Determine the [X, Y] coordinate at the center of the cell enclosing the given text.  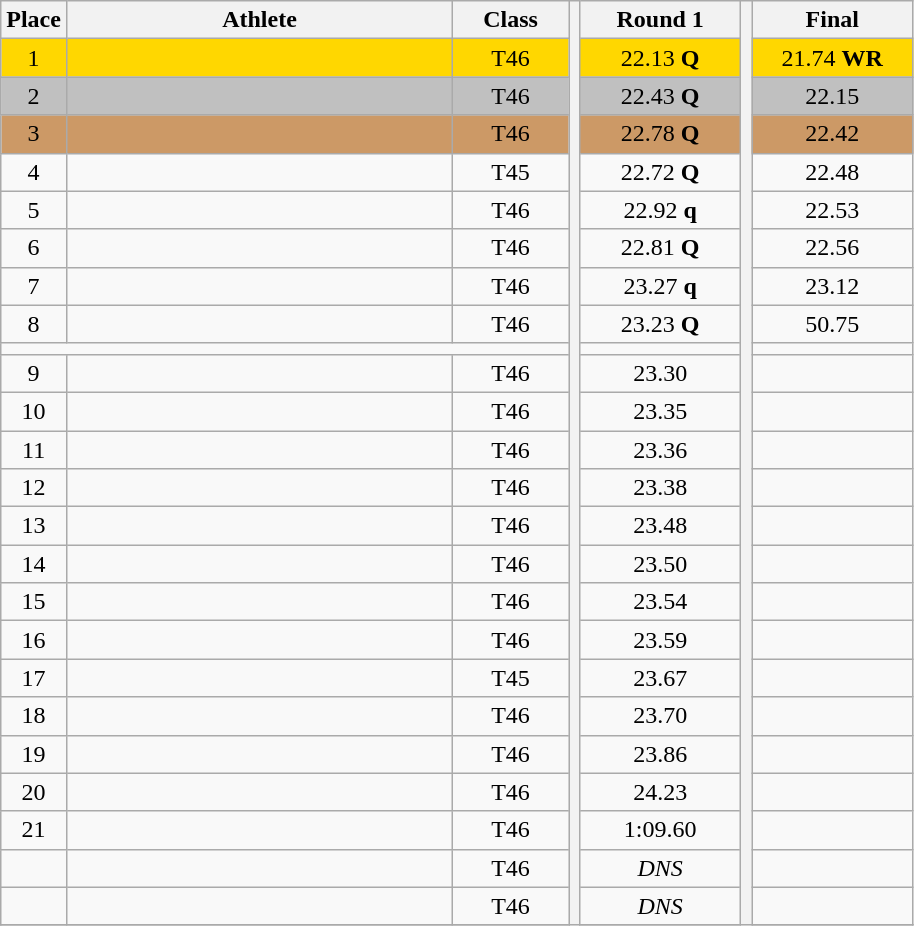
22.78 Q [660, 134]
3 [34, 134]
7 [34, 286]
23.67 [660, 678]
Round 1 [660, 20]
24.23 [660, 792]
23.59 [660, 640]
22.56 [832, 248]
Place [34, 20]
22.15 [832, 96]
23.30 [660, 373]
23.86 [660, 754]
22.42 [832, 134]
4 [34, 172]
19 [34, 754]
15 [34, 602]
50.75 [832, 324]
23.48 [660, 526]
11 [34, 449]
21.74 WR [832, 58]
23.27 q [660, 286]
10 [34, 411]
23.36 [660, 449]
Class [511, 20]
13 [34, 526]
8 [34, 324]
22.43 Q [660, 96]
18 [34, 716]
1 [34, 58]
1:09.60 [660, 830]
12 [34, 488]
22.48 [832, 172]
Final [832, 20]
22.13 Q [660, 58]
23.54 [660, 602]
17 [34, 678]
22.81 Q [660, 248]
14 [34, 564]
9 [34, 373]
22.92 q [660, 210]
23.12 [832, 286]
23.70 [660, 716]
16 [34, 640]
6 [34, 248]
2 [34, 96]
20 [34, 792]
23.35 [660, 411]
23.50 [660, 564]
22.53 [832, 210]
5 [34, 210]
Athlete [259, 20]
22.72 Q [660, 172]
23.23 Q [660, 324]
23.38 [660, 488]
21 [34, 830]
